Return [x, y] of the center of cell containing provided text 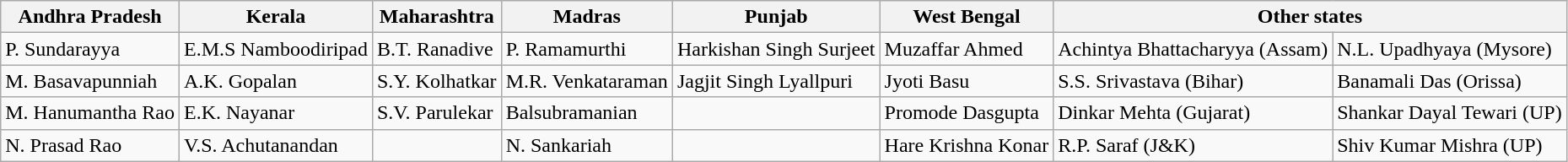
Punjab [776, 17]
B.T. Ranadive [437, 49]
S.Y. Kolhatkar [437, 81]
E.M.S Namboodiripad [275, 49]
West Bengal [967, 17]
R.P. Saraf (J&K) [1193, 145]
M. Hanumantha Rao [90, 113]
P. Ramamurthi [587, 49]
Balsubramanian [587, 113]
N. Prasad Rao [90, 145]
N. Sankariah [587, 145]
Maharashtra [437, 17]
Shiv Kumar Mishra (UP) [1450, 145]
Muzaffar Ahmed [967, 49]
Achintya Bhattacharyya (Assam) [1193, 49]
Promode Dasgupta [967, 113]
E.K. Nayanar [275, 113]
M. Basavapunniah [90, 81]
Harkishan Singh Surjeet [776, 49]
S.S. Srivastava (Bihar) [1193, 81]
Jyoti Basu [967, 81]
N.L. Upadhyaya (Mysore) [1450, 49]
S.V. Parulekar [437, 113]
Madras [587, 17]
V.S. Achutanandan [275, 145]
Other states [1310, 17]
A.K. Gopalan [275, 81]
Banamali Das (Orissa) [1450, 81]
Dinkar Mehta (Gujarat) [1193, 113]
Jagjit Singh Lyallpuri [776, 81]
Shankar Dayal Tewari (UP) [1450, 113]
P. Sundarayya [90, 49]
M.R. Venkataraman [587, 81]
Andhra Pradesh [90, 17]
Kerala [275, 17]
Hare Krishna Konar [967, 145]
